Determine the [x, y] coordinate at the center of the cell enclosing the given text.  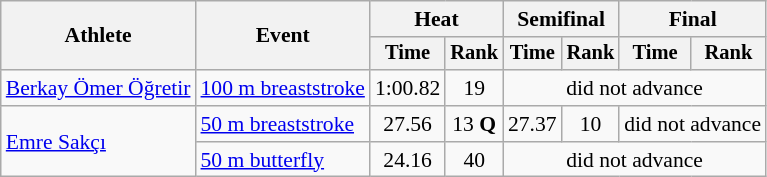
50 m breaststroke [282, 124]
Athlete [98, 36]
1:00.82 [408, 88]
Final [692, 19]
100 m breaststroke [282, 88]
Event [282, 36]
Heat [436, 19]
27.56 [408, 124]
Berkay Ömer Öğretir [98, 88]
Emre Sakçı [98, 142]
19 [474, 88]
13 Q [474, 124]
Semifinal [561, 19]
10 [591, 124]
27.37 [532, 124]
